For the text-containing cell, return its midpoint in (x, y) coordinate format. 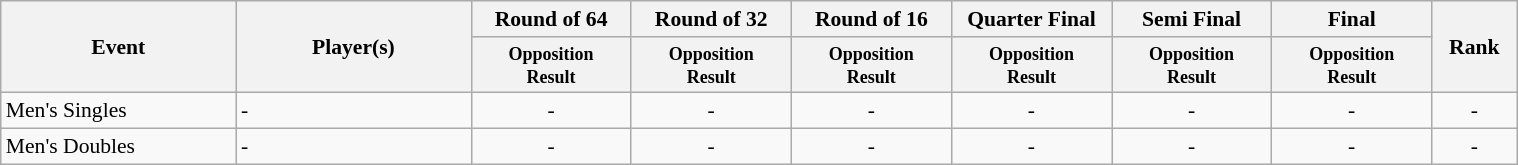
Round of 16 (871, 19)
Final (1352, 19)
Men's Singles (118, 111)
Rank (1474, 47)
Round of 32 (711, 19)
Quarter Final (1031, 19)
Player(s) (354, 47)
Men's Doubles (118, 147)
Round of 64 (551, 19)
Event (118, 47)
Semi Final (1192, 19)
